Extract the [x, y] coordinate from the center of the cell holding the provided text.  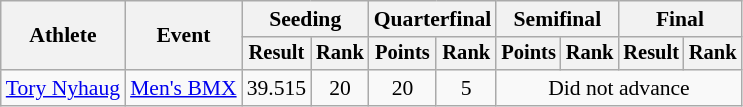
Men's BMX [184, 88]
Quarterfinal [433, 19]
Did not advance [618, 88]
Semifinal [557, 19]
Event [184, 36]
39.515 [276, 88]
Tory Nyhaug [63, 88]
Athlete [63, 36]
Seeding [306, 19]
Final [680, 19]
5 [466, 88]
